Scan for the cell matching the given text and deliver its [x, y] coordinate at center. 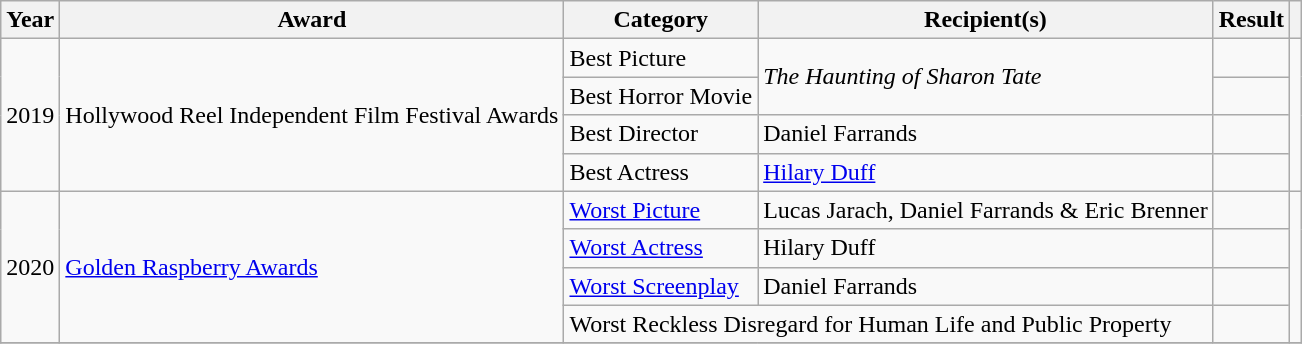
Category [661, 20]
Year [30, 20]
Best Actress [661, 172]
Result [1251, 20]
The Haunting of Sharon Tate [986, 77]
2019 [30, 115]
2020 [30, 267]
Best Horror Movie [661, 96]
Golden Raspberry Awards [312, 267]
Hollywood Reel Independent Film Festival Awards [312, 115]
Worst Picture [661, 210]
Best Picture [661, 58]
Recipient(s) [986, 20]
Lucas Jarach, Daniel Farrands & Eric Brenner [986, 210]
Worst Screenplay [661, 286]
Best Director [661, 134]
Award [312, 20]
Worst Actress [661, 248]
Worst Reckless Disregard for Human Life and Public Property [888, 324]
